Search for the cell housing the specified text and yield its (x, y) center coordinate. 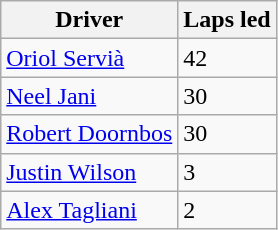
42 (227, 58)
Oriol Servià (90, 58)
Justin Wilson (90, 172)
Alex Tagliani (90, 210)
Laps led (227, 20)
2 (227, 210)
Neel Jani (90, 96)
Robert Doornbos (90, 134)
Driver (90, 20)
3 (227, 172)
